Return (x, y) of the center of cell containing provided text 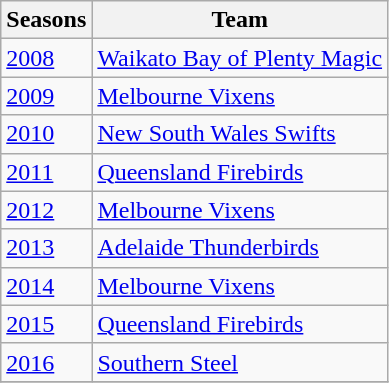
2011 (46, 172)
2009 (46, 96)
2015 (46, 324)
2014 (46, 286)
Team (240, 20)
Adelaide Thunderbirds (240, 248)
Southern Steel (240, 362)
2010 (46, 134)
Waikato Bay of Plenty Magic (240, 58)
2013 (46, 248)
New South Wales Swifts (240, 134)
2012 (46, 210)
2016 (46, 362)
2008 (46, 58)
Seasons (46, 20)
